Scan for the cell matching the given text and deliver its [x, y] coordinate at center. 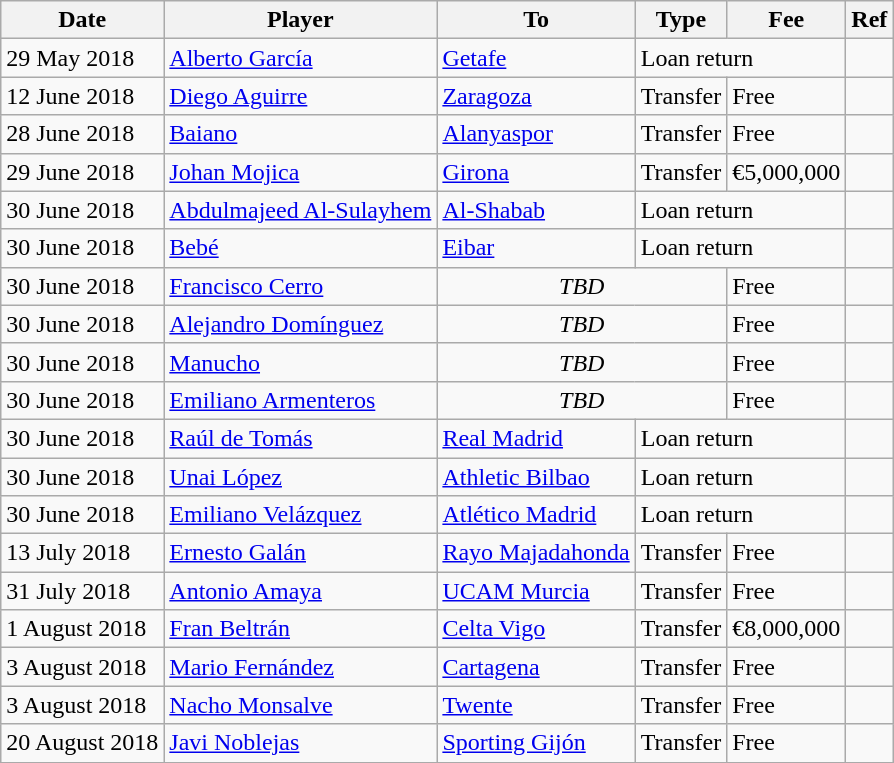
29 May 2018 [82, 58]
Type [681, 20]
Abdulmajeed Al-Sulayhem [300, 210]
31 July 2018 [82, 591]
20 August 2018 [82, 743]
Ref [870, 20]
Nacho Monsalve [300, 705]
Player [300, 20]
€5,000,000 [786, 172]
Date [82, 20]
Girona [536, 172]
To [536, 20]
Raúl de Tomás [300, 438]
Twente [536, 705]
Francisco Cerro [300, 286]
13 July 2018 [82, 553]
Baiano [300, 134]
Real Madrid [536, 438]
Diego Aguirre [300, 96]
Atlético Madrid [536, 515]
Manucho [300, 362]
Rayo Majadahonda [536, 553]
Javi Noblejas [300, 743]
€8,000,000 [786, 629]
Antonio Amaya [300, 591]
Getafe [536, 58]
Emiliano Armenteros [300, 400]
Cartagena [536, 667]
Mario Fernández [300, 667]
Fran Beltrán [300, 629]
Alberto García [300, 58]
Bebé [300, 248]
12 June 2018 [82, 96]
29 June 2018 [82, 172]
UCAM Murcia [536, 591]
28 June 2018 [82, 134]
1 August 2018 [82, 629]
Unai López [300, 477]
Al-Shabab [536, 210]
Johan Mojica [300, 172]
Fee [786, 20]
Zaragoza [536, 96]
Ernesto Galán [300, 553]
Emiliano Velázquez [300, 515]
Celta Vigo [536, 629]
Athletic Bilbao [536, 477]
Alejandro Domínguez [300, 324]
Sporting Gijón [536, 743]
Eibar [536, 248]
Alanyaspor [536, 134]
